Output the [X, Y] coordinate of the center of the cell containing the given text.  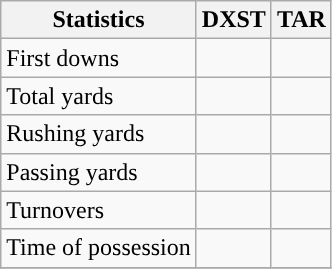
Time of possession [99, 248]
Total yards [99, 96]
Statistics [99, 20]
First downs [99, 58]
TAR [301, 20]
Turnovers [99, 210]
DXST [234, 20]
Passing yards [99, 172]
Rushing yards [99, 134]
